Provide the (x, y) coordinate of the cell's center where the given text is located.  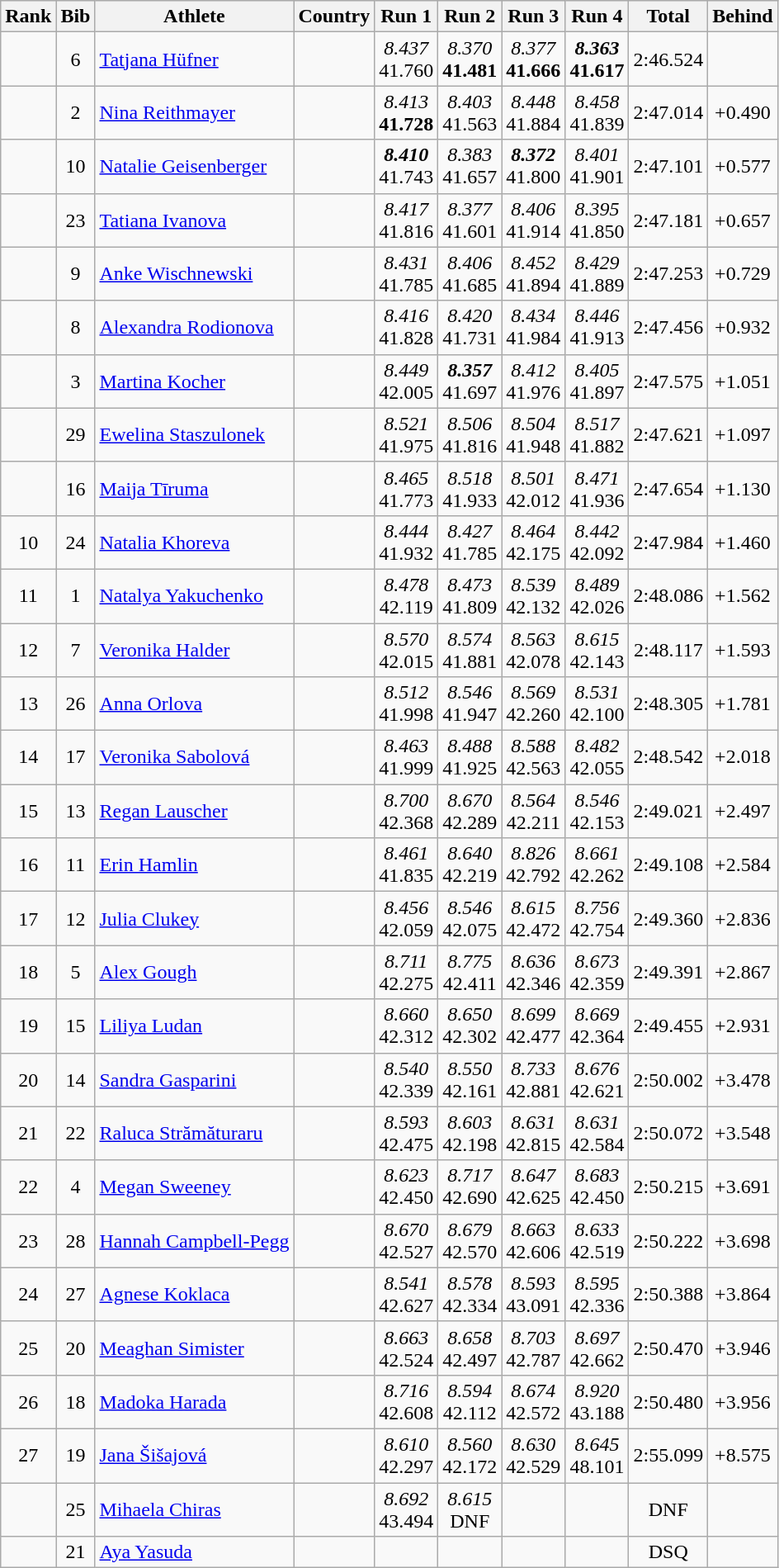
8.58842.563 (533, 758)
8.68342.450 (597, 1187)
+1.460 (743, 542)
8.50641.816 (470, 434)
2:49.021 (668, 811)
8.67042.527 (406, 1240)
Natalia Khoreva (195, 542)
8.61042.297 (406, 1455)
Natalya Yakuchenko (195, 596)
8.55042.161 (470, 1080)
2:48.542 (668, 758)
Nina Reithmayer (195, 112)
8.67642.621 (597, 1080)
8.44641.913 (597, 327)
8.46442.175 (533, 542)
2:50.072 (668, 1133)
Meaghan Simister (195, 1348)
9 (76, 274)
8.70042.368 (406, 811)
Martina Kocher (195, 381)
8.63142.584 (597, 1133)
Run 1 (406, 17)
8.66342.524 (406, 1348)
8.44441.932 (406, 542)
8.43741.760 (406, 59)
8.70342.787 (533, 1348)
8.77542.411 (470, 973)
8.59442.112 (470, 1402)
Veronika Sabolová (195, 758)
+0.657 (743, 220)
8.44942.005 (406, 381)
Regan Lauscher (195, 811)
8.54641.947 (470, 703)
8.42741.785 (470, 542)
+3.946 (743, 1348)
8.67042.289 (470, 811)
8.67342.359 (597, 973)
Julia Clukey (195, 918)
8.66942.364 (597, 1026)
2:50.215 (668, 1187)
+1.562 (743, 596)
2:47.014 (668, 112)
8.43441.984 (533, 327)
+3.548 (743, 1133)
8.66342.606 (533, 1240)
8.37241.800 (533, 167)
8.51241.998 (406, 703)
+0.729 (743, 274)
8.41341.728 (406, 112)
8.52141.975 (406, 434)
+1.097 (743, 434)
2:48.305 (668, 703)
8.41741.816 (406, 220)
4 (76, 1187)
2:47.984 (668, 542)
8.69942.477 (533, 1026)
28 (76, 1240)
8.363 41.617 (597, 59)
2:48.086 (668, 596)
8.82642.792 (533, 865)
2:49.391 (668, 973)
8.64042.219 (470, 865)
8.67442.572 (533, 1402)
8.56042.172 (470, 1455)
8.59342.475 (406, 1133)
Aya Yasuda (195, 1552)
DSQ (668, 1552)
2:48.117 (668, 649)
2:47.575 (668, 381)
Mihaela Chiras (195, 1509)
3 (76, 381)
8.56342.078 (533, 649)
8.50142.012 (533, 489)
8.63342.519 (597, 1240)
8.64548.101 (597, 1455)
8.54642.153 (597, 811)
Country (334, 17)
Bib (76, 17)
8.37741.601 (470, 220)
+3.691 (743, 1187)
2:49.360 (668, 918)
Jana Šišajová (195, 1455)
+3.698 (743, 1240)
8.40641.685 (470, 274)
2:47.654 (668, 489)
8.54142.627 (406, 1295)
8.661 42.262 (597, 865)
Erin Hamlin (195, 865)
+0.490 (743, 112)
8.53142.100 (597, 703)
8.54642.075 (470, 918)
+3.956 (743, 1402)
Natalie Geisenberger (195, 167)
+2.836 (743, 918)
+1.130 (743, 489)
+2.584 (743, 865)
8.59343.091 (533, 1295)
8.41041.743 (406, 167)
8.46341.999 (406, 758)
Alexandra Rodionova (195, 327)
8.35741.697 (470, 381)
8.47341.809 (470, 596)
8.57842.334 (470, 1295)
Hannah Campbell-Pegg (195, 1240)
8.40141.901 (597, 167)
+1.593 (743, 649)
2:50.222 (668, 1240)
8.615 42.143 (597, 649)
Total (668, 17)
Agnese Koklaca (195, 1295)
8.71142.275 (406, 973)
Raluca Strămăturaru (195, 1133)
8.45642.059 (406, 918)
+3.864 (743, 1295)
2:47.456 (668, 327)
+0.577 (743, 167)
Ewelina Staszulonek (195, 434)
2:55.099 (668, 1455)
8.46141.835 (406, 865)
+2.931 (743, 1026)
8.54042.339 (406, 1080)
2:50.480 (668, 1402)
+1.051 (743, 381)
8.66042.312 (406, 1026)
8.43141.785 (406, 274)
Anna Orlova (195, 703)
2:47.101 (668, 167)
8.48942.026 (597, 596)
8.50441.948 (533, 434)
8.71642.608 (406, 1402)
Athlete (195, 17)
8.48841.925 (470, 758)
8.53942.132 (533, 596)
Megan Sweeney (195, 1187)
Maija Tīruma (195, 489)
8.69243.494 (406, 1509)
8.42041.731 (470, 327)
8.38341.657 (470, 167)
8.92043.188 (597, 1402)
6 (76, 59)
+2.018 (743, 758)
8.64742.625 (533, 1187)
8.51841.933 (470, 489)
8.42941.889 (597, 274)
8.40541.897 (597, 381)
8.44242.092 (597, 542)
+8.575 (743, 1455)
8.41641.828 (406, 327)
DNF (668, 1509)
Tatjana Hüfner (195, 59)
7 (76, 649)
+3.478 (743, 1080)
Run 4 (597, 17)
8.63642.346 (533, 973)
8.40341.563 (470, 112)
8.37041.481 (470, 59)
8.39541.850 (597, 220)
8.37741.666 (533, 59)
8.60342.198 (470, 1133)
8.51741.882 (597, 434)
8.46541.773 (406, 489)
Tatiana Ivanova (195, 220)
8.62342.450 (406, 1187)
8.65842.497 (470, 1348)
1 (76, 596)
Rank (28, 17)
8.44841.884 (533, 112)
2:50.470 (668, 1348)
8.71742.690 (470, 1187)
Run 2 (470, 17)
2:46.524 (668, 59)
8.59542.336 (597, 1295)
8.65042.302 (470, 1026)
29 (76, 434)
8.45241.894 (533, 274)
8.63042.529 (533, 1455)
Madoka Harada (195, 1402)
8.61542.472 (533, 918)
+0.932 (743, 327)
8.56942.260 (533, 703)
2:47.253 (668, 274)
Behind (743, 17)
Anke Wischnewski (195, 274)
+1.781 (743, 703)
+2.867 (743, 973)
Sandra Gasparini (195, 1080)
8.41241.976 (533, 381)
2:50.388 (668, 1295)
8.69742.662 (597, 1348)
8.75642.754 (597, 918)
Liliya Ludan (195, 1026)
8 (76, 327)
8.47842.119 (406, 596)
2:49.108 (668, 865)
8.40641.914 (533, 220)
8.73342.881 (533, 1080)
8.67942.570 (470, 1240)
8.48242.055 (597, 758)
8.63142.815 (533, 1133)
2 (76, 112)
Run 3 (533, 17)
8.45841.839 (597, 112)
8.57042.015 (406, 649)
8.47141.936 (597, 489)
8.615DNF (470, 1509)
8.57441.881 (470, 649)
8.56442.211 (533, 811)
2:47.621 (668, 434)
2:49.455 (668, 1026)
+2.497 (743, 811)
5 (76, 973)
2:50.002 (668, 1080)
2:47.181 (668, 220)
Veronika Halder (195, 649)
Alex Gough (195, 973)
